Output the (X, Y) coordinate of the center of the cell containing the given text.  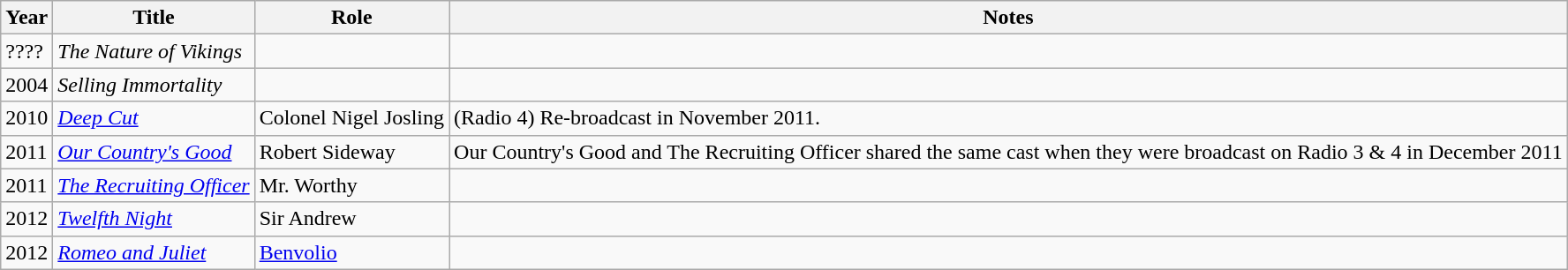
Our Country's Good (154, 152)
Deep Cut (154, 118)
(Radio 4) Re-broadcast in November 2011. (1008, 118)
Robert Sideway (351, 152)
Mr. Worthy (351, 185)
Title (154, 18)
Selling Immortality (154, 85)
2010 (26, 118)
The Nature of Vikings (154, 51)
Our Country's Good and The Recruiting Officer shared the same cast when they were broadcast on Radio 3 & 4 in December 2011 (1008, 152)
???? (26, 51)
Sir Andrew (351, 219)
Benvolio (351, 252)
Role (351, 18)
2004 (26, 85)
Twelfth Night (154, 219)
Colonel Nigel Josling (351, 118)
Year (26, 18)
The Recruiting Officer (154, 185)
Notes (1008, 18)
Romeo and Juliet (154, 252)
